Capture the cell that displays the provided text and extract its (x, y) central coordinate. 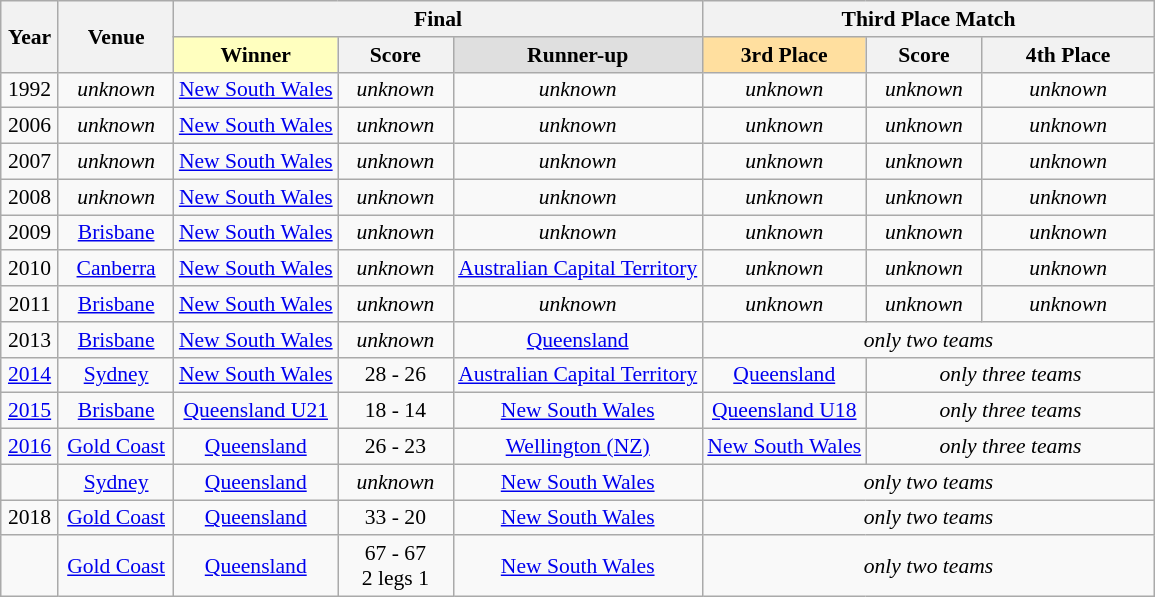
2009 (30, 233)
28 - 26 (396, 375)
Winner (256, 55)
1992 (30, 90)
2008 (30, 197)
Canberra (116, 269)
Queensland U18 (784, 411)
Wellington (NZ) (578, 447)
67 - 672 legs 1 (396, 566)
4th Place (1068, 55)
2007 (30, 162)
Final (438, 19)
2006 (30, 126)
2018 (30, 518)
2013 (30, 340)
Third Place Match (928, 19)
3rd Place (784, 55)
Year (30, 36)
2014 (30, 375)
33 - 20 (396, 518)
Runner-up (578, 55)
18 - 14 (396, 411)
Venue (116, 36)
26 - 23 (396, 447)
Queensland U21 (256, 411)
2016 (30, 447)
2010 (30, 269)
2011 (30, 304)
2015 (30, 411)
